Search for the cell housing the specified text and yield its [X, Y] center coordinate. 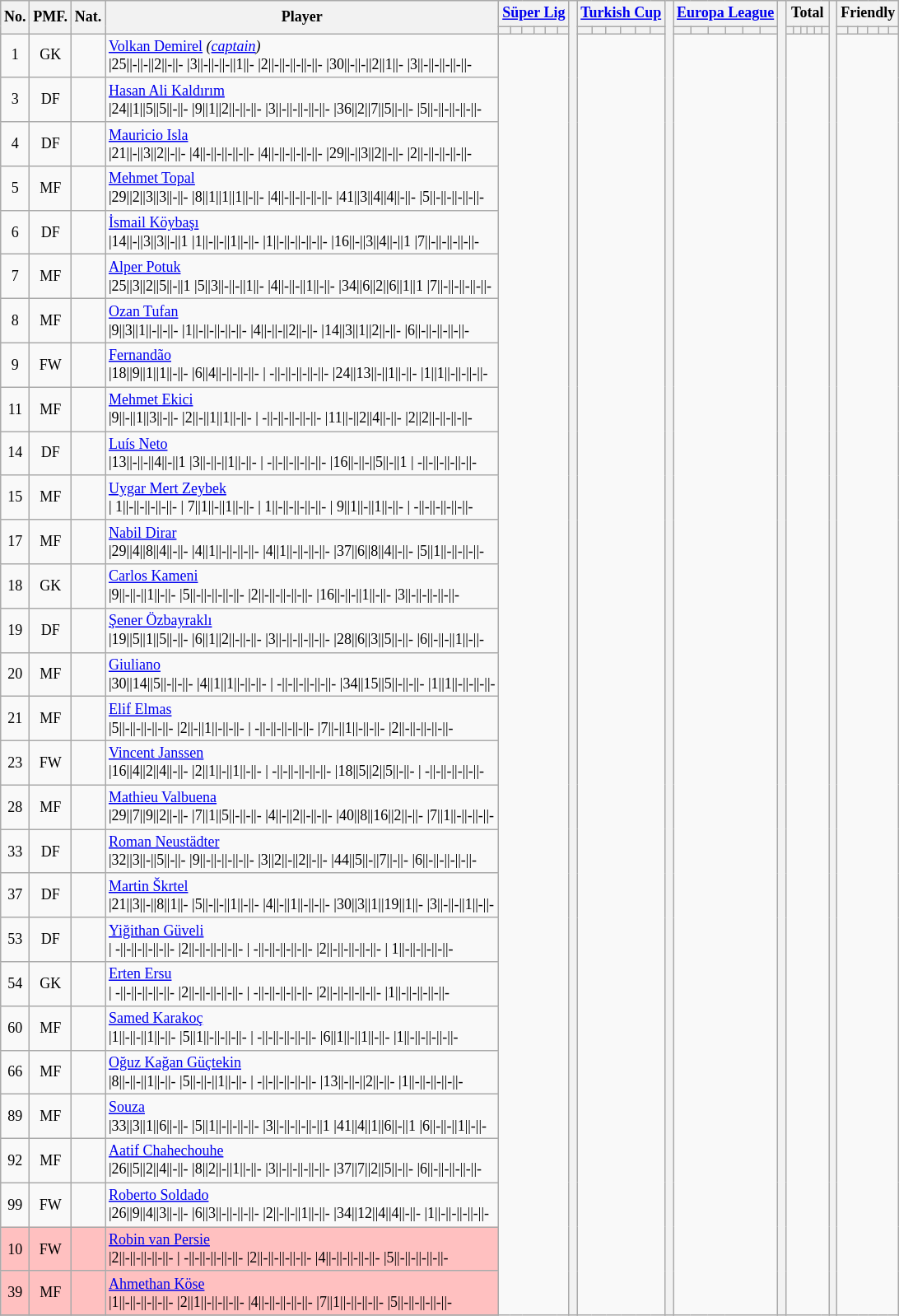
8 [15, 321]
6 [15, 232]
Ahmethan Köse |1||-||-||-||-||- |2||1||-||-||-||- |4||-||-||-||-||- |7||1||-||-||-||- |5||-||-||-||-||- [302, 1293]
99 [15, 1205]
Ozan Tufan |9||3||1||-||-||- |1||-||-||-||-||- |4||-||-||2||-||- |14||3||1||2||-||- |6||-||-||-||-||- [302, 321]
Martin Škrtel |21||3||-||8||1||- |5||-||-||1||-||- |4||-||1||-||-||- |30||3||1||19||1||- |3||-||-||1||-||- [302, 895]
Mehmet Ekici |9||-||1||3||-||- |2||-||1||1||-||- | -||-||-||-||-||- |11||-||2||4||-||- |2||2||-||-||-||- [302, 409]
Friendly [868, 13]
Total [808, 13]
Vincent Janssen |16||4||2||4||-||- |2||1||-||1||-||- | -||-||-||-||-||- |18||5||2||5||-||- | -||-||-||-||-||- [302, 763]
19 [15, 630]
17 [15, 542]
3 [15, 100]
Nat. [87, 17]
92 [15, 1160]
60 [15, 1028]
Hasan Ali Kaldırım |24||1||5||5||-||- |9||1||2||-||-||- |3||-||-||-||-||- |36||2||7||5||-||- |5||-||-||-||-||- [302, 100]
Süper Lig [533, 13]
Elif Elmas |5||-||-||-||-||- |2||-||1||-||-||- | -||-||-||-||-||- |7||-||1||-||-||- |2||-||-||-||-||- [302, 719]
Souza |33||3||1||6||-||- |5||1||-||-||-||- |3||-||-||-||-||1 |41||4||1||6||-||1 |6||-||-||1||-||- [302, 1117]
Erten Ersu | -||-||-||-||-||- |2||-||-||-||-||- | -||-||-||-||-||- |2||-||-||-||-||- |1||-||-||-||-||- [302, 984]
20 [15, 674]
10 [15, 1249]
Robin van Persie |2||-||-||-||-||- | -||-||-||-||-||- |2||-||-||-||-||- |4||-||-||-||-||- |5||-||-||-||-||- [302, 1249]
Mehmet Topal |29||2||3||3||-||- |8||1||1||1||-||- |4||-||-||-||-||- |41||3||4||4||-||- |5||-||-||-||-||- [302, 189]
54 [15, 984]
21 [15, 719]
89 [15, 1117]
Nabil Dirar |29||4||8||4||-||- |4||1||-||-||-||- |4||1||-||-||-||- |37||6||8||4||-||- |5||1||-||-||-||- [302, 542]
66 [15, 1072]
Oğuz Kağan Güçtekin |8||-||-||1||-||- |5||-||-||1||-||- | -||-||-||-||-||- |13||-||-||2||-||- |1||-||-||-||-||- [302, 1072]
Giuliano |30||14||5||-||-||- |4||1||1||-||-||- | -||-||-||-||-||- |34||15||5||-||-||- |1||1||-||-||-||- [302, 674]
Samed Karakoç |1||-||-||1||-||- |5||1||-||-||-||- | -||-||-||-||-||- |6||1||-||1||-||- |1||-||-||-||-||- [302, 1028]
53 [15, 940]
1 [15, 56]
14 [15, 454]
Mathieu Valbuena |29||7||9||2||-||- |7||1||5||-||-||- |4||-||2||-||-||- |40||8||16||2||-||- |7||1||-||-||-||- [302, 807]
5 [15, 189]
Carlos Kameni |9||-||-||1||-||- |5||-||-||-||-||- |2||-||-||-||-||- |16||-||-||1||-||- |3||-||-||-||-||- [302, 586]
Roberto Soldado |26||9||4||3||-||- |6||3||-||-||-||- |2||-||-||1||-||- |34||12||4||4||-||- |1||-||-||-||-||- [302, 1205]
15 [15, 497]
Şener Özbayraklı |19||5||1||5||-||- |6||1||2||-||-||- |3||-||-||-||-||- |28||6||3||5||-||- |6||-||-||1||-||- [302, 630]
39 [15, 1293]
Aatif Chahechouhe |26||5||2||4||-||- |8||2||-||1||-||- |3||-||-||-||-||- |37||7||2||5||-||- |6||-||-||-||-||- [302, 1160]
Roman Neustädter |32||3||-||5||-||- |9||-||-||-||-||- |3||2||-||2||-||- |44||5||-||7||-||- |6||-||-||-||-||- [302, 852]
33 [15, 852]
Uygar Mert Zeybek | 1||-||-||-||-||- | 7||1||-||1||-||- | 1||-||-||-||-||- | 9||1||-||1||-||- | -||-||-||-||-||- [302, 497]
PMF. [51, 17]
Europa League [726, 13]
7 [15, 277]
Alper Potuk |25||3||2||5||-||1 |5||3||-||-||1||- |4||-||-||1||-||- |34||6||2||6||1||1 |7||-||-||-||-||- [302, 277]
Fernandão |18||9||1||1||-||- |6||4||-||-||-||- | -||-||-||-||-||- |24||13||-||1||-||- |1||1||-||-||-||- [302, 365]
4 [15, 144]
İsmail Köybaşı |14||-||3||3||-||1 |1||-||-||1||-||- |1||-||-||-||-||- |16||-||3||4||-||1 |7||-||-||-||-||- [302, 232]
28 [15, 807]
No. [15, 17]
Turkish Cup [621, 13]
18 [15, 586]
37 [15, 895]
23 [15, 763]
Yiğithan Güveli | -||-||-||-||-||- |2||-||-||-||-||- | -||-||-||-||-||- |2||-||-||-||-||- | 1||-||-||-||-||- [302, 940]
9 [15, 365]
Player [302, 17]
Luís Neto |13||-||-||4||-||1 |3||-||-||1||-||- | -||-||-||-||-||- |16||-||-||5||-||1 | -||-||-||-||-||- [302, 454]
Mauricio Isla |21||-||3||2||-||- |4||-||-||-||-||- |4||-||-||-||-||- |29||-||3||2||-||- |2||-||-||-||-||- [302, 144]
11 [15, 409]
Volkan Demirel (captain) |25||-||-||2||-||- |3||-||-||-||1||- |2||-||-||-||-||- |30||-||-||2||1||- |3||-||-||-||-||- [302, 56]
